Determine the [X, Y] coordinate at the center of the cell enclosing the given text.  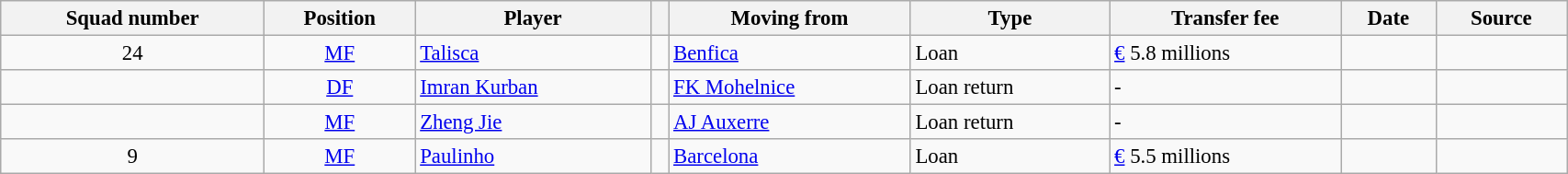
24 [132, 53]
€ 5.8 millions [1225, 53]
Squad number [132, 18]
Talisca [533, 53]
Imran Kurban [533, 87]
Benfica [790, 53]
Position [340, 18]
Date [1389, 18]
Transfer fee [1225, 18]
€ 5.5 millions [1225, 157]
AJ Auxerre [790, 122]
FK Mohelnice [790, 87]
Paulinho [533, 157]
Zheng Jie [533, 122]
Player [533, 18]
DF [340, 87]
Source [1501, 18]
Type [1010, 18]
Moving from [790, 18]
9 [132, 157]
Barcelona [790, 157]
